For the text-containing cell, return its midpoint in [X, Y] coordinate format. 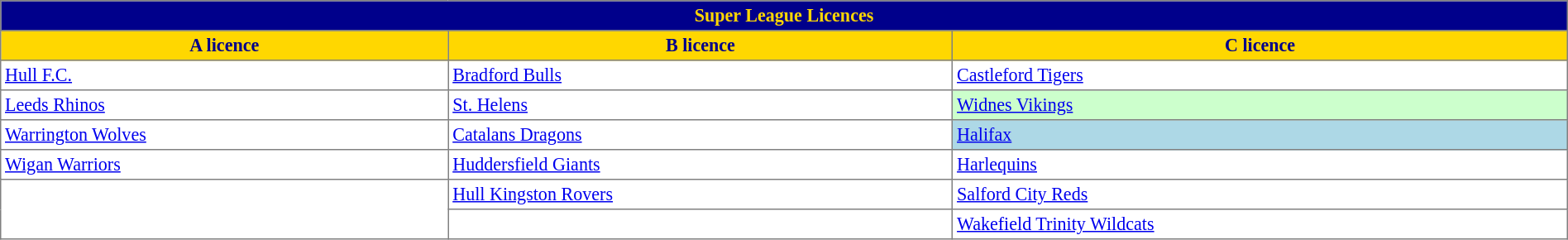
Super League Licences [784, 16]
St. Helens [700, 105]
C licence [1260, 46]
Wakefield Trinity Wildcats [1260, 224]
Castleford Tigers [1260, 75]
A licence [225, 46]
Widnes Vikings [1260, 105]
Harlequins [1260, 165]
Salford City Reds [1260, 194]
Hull F.C. [225, 75]
Huddersfield Giants [700, 165]
Warrington Wolves [225, 135]
Leeds Rhinos [225, 105]
Hull Kingston Rovers [700, 194]
Wigan Warriors [225, 165]
B licence [700, 46]
Halifax [1260, 135]
Catalans Dragons [700, 135]
Bradford Bulls [700, 75]
